Return (x, y) of the center of cell containing provided text 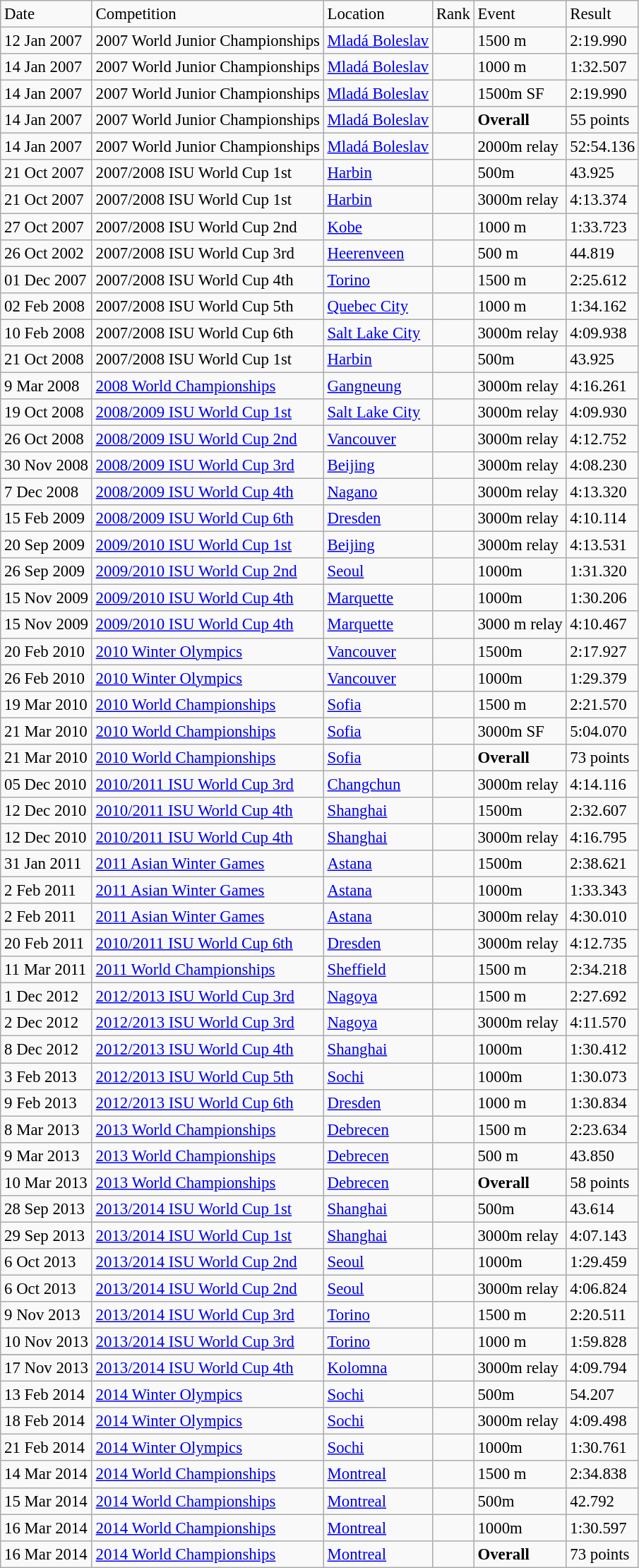
4:13.320 (602, 492)
01 Dec 2007 (47, 280)
2:34.838 (602, 1475)
26 Feb 2010 (47, 678)
27 Oct 2007 (47, 227)
28 Sep 2013 (47, 1209)
2007/2008 ISU World Cup 2nd (208, 227)
1:30.761 (602, 1448)
52:54.136 (602, 147)
29 Sep 2013 (47, 1235)
Nagano (378, 492)
2012/2013 ISU World Cup 6th (208, 1103)
2008 World Championships (208, 386)
17 Nov 2013 (47, 1368)
55 points (602, 120)
19 Oct 2008 (47, 412)
4:13.531 (602, 545)
2008/2009 ISU World Cup 3rd (208, 465)
2011 World Championships (208, 970)
9 Mar 2013 (47, 1156)
5:04.070 (602, 731)
15 Mar 2014 (47, 1501)
26 Oct 2008 (47, 439)
26 Sep 2009 (47, 571)
2:21.570 (602, 704)
2007/2008 ISU World Cup 5th (208, 306)
1:30.073 (602, 1076)
4:12.752 (602, 439)
2008/2009 ISU World Cup 4th (208, 492)
4:09.938 (602, 333)
19 Mar 2010 (47, 704)
4:09.794 (602, 1368)
2000m relay (520, 147)
2008/2009 ISU World Cup 6th (208, 518)
31 Jan 2011 (47, 864)
2:17.927 (602, 651)
2008/2009 ISU World Cup 2nd (208, 439)
4:09.930 (602, 412)
13 Feb 2014 (47, 1395)
Event (520, 14)
15 Feb 2009 (47, 518)
9 Feb 2013 (47, 1103)
4:09.498 (602, 1421)
10 Mar 2013 (47, 1182)
2007/2008 ISU World Cup 6th (208, 333)
1:30.412 (602, 1050)
1:29.379 (602, 678)
9 Nov 2013 (47, 1315)
1:30.206 (602, 598)
4:16.261 (602, 386)
2:32.607 (602, 811)
2010/2011 ISU World Cup 3rd (208, 784)
14 Mar 2014 (47, 1475)
2:25.612 (602, 280)
Quebec City (378, 306)
3000 m relay (520, 625)
20 Feb 2010 (47, 651)
2009/2010 ISU World Cup 2nd (208, 571)
21 Feb 2014 (47, 1448)
10 Nov 2013 (47, 1342)
11 Mar 2011 (47, 970)
7 Dec 2008 (47, 492)
4:10.114 (602, 518)
4:06.824 (602, 1288)
2008/2009 ISU World Cup 1st (208, 412)
2007/2008 ISU World Cup 4th (208, 280)
1:30.834 (602, 1103)
1 Dec 2012 (47, 997)
4:13.374 (602, 200)
Competition (208, 14)
20 Sep 2009 (47, 545)
44.819 (602, 253)
1:29.459 (602, 1262)
Kobe (378, 227)
43.850 (602, 1156)
21 Oct 2008 (47, 360)
12 Jan 2007 (47, 41)
18 Feb 2014 (47, 1421)
Sheffield (378, 970)
4:07.143 (602, 1235)
4:12.735 (602, 944)
2:23.634 (602, 1129)
3 Feb 2013 (47, 1076)
4:11.570 (602, 1023)
3000m SF (520, 731)
Kolomna (378, 1368)
2013/2014 ISU World Cup 4th (208, 1368)
4:16.795 (602, 837)
Rank (453, 14)
30 Nov 2008 (47, 465)
2:38.621 (602, 864)
1500m SF (520, 94)
2009/2010 ISU World Cup 1st (208, 545)
2007/2008 ISU World Cup 3rd (208, 253)
2:20.511 (602, 1315)
Date (47, 14)
4:08.230 (602, 465)
4:30.010 (602, 917)
Result (602, 14)
2:34.218 (602, 970)
43.614 (602, 1209)
Gangneung (378, 386)
1:33.343 (602, 891)
1:32.507 (602, 67)
54.207 (602, 1395)
1:59.828 (602, 1342)
4:14.116 (602, 784)
Changchun (378, 784)
Location (378, 14)
1:31.320 (602, 571)
58 points (602, 1182)
2010/2011 ISU World Cup 6th (208, 944)
2012/2013 ISU World Cup 5th (208, 1076)
02 Feb 2008 (47, 306)
1:33.723 (602, 227)
8 Mar 2013 (47, 1129)
10 Feb 2008 (47, 333)
1:30.597 (602, 1528)
26 Oct 2002 (47, 253)
8 Dec 2012 (47, 1050)
05 Dec 2010 (47, 784)
2:27.692 (602, 997)
2 Dec 2012 (47, 1023)
42.792 (602, 1501)
Heerenveen (378, 253)
1:34.162 (602, 306)
20 Feb 2011 (47, 944)
2012/2013 ISU World Cup 4th (208, 1050)
4:10.467 (602, 625)
9 Mar 2008 (47, 386)
